Provide the [x, y] coordinate of the cell's center where the given text is located.  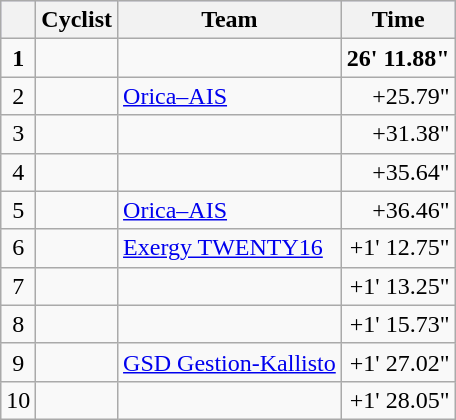
+1' 13.25" [398, 286]
+25.79" [398, 96]
1 [18, 58]
2 [18, 96]
+1' 27.02" [398, 362]
Exergy TWENTY16 [230, 248]
5 [18, 210]
+36.46" [398, 210]
3 [18, 134]
10 [18, 400]
+1' 15.73" [398, 324]
4 [18, 172]
8 [18, 324]
Team [230, 20]
26' 11.88" [398, 58]
GSD Gestion-Kallisto [230, 362]
Time [398, 20]
Cyclist [77, 20]
+1' 28.05" [398, 400]
7 [18, 286]
+1' 12.75" [398, 248]
+31.38" [398, 134]
9 [18, 362]
+35.64" [398, 172]
6 [18, 248]
